Find where the given text appears and provide that cell's center as (X, Y) coordinate. 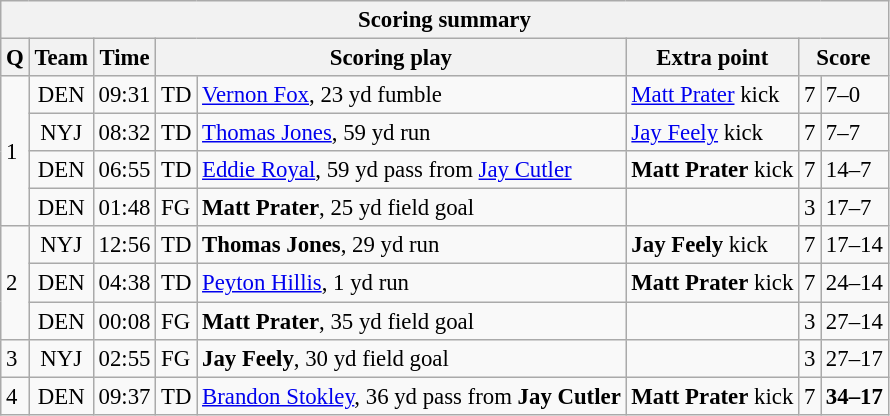
24–14 (855, 283)
2 (15, 282)
06:55 (124, 170)
01:48 (124, 208)
Time (124, 58)
1 (15, 151)
Extra point (712, 58)
09:37 (124, 396)
Eddie Royal, 59 yd pass from Jay Cutler (412, 170)
Thomas Jones, 29 yd run (412, 245)
7–0 (855, 95)
Jay Feely, 30 yd field goal (412, 358)
Brandon Stokley, 36 yd pass from Jay Cutler (412, 396)
7–7 (855, 133)
Matt Prater, 25 yd field goal (412, 208)
Vernon Fox, 23 yd fumble (412, 95)
Matt Prater, 35 yd field goal (412, 321)
34–17 (855, 396)
14–7 (855, 170)
Scoring play (391, 58)
Score (844, 58)
00:08 (124, 321)
4 (15, 396)
17–7 (855, 208)
12:56 (124, 245)
04:38 (124, 283)
Thomas Jones, 59 yd run (412, 133)
08:32 (124, 133)
27–14 (855, 321)
09:31 (124, 95)
Team (61, 58)
Peyton Hillis, 1 yd run (412, 283)
Q (15, 58)
27–17 (855, 358)
17–14 (855, 245)
Scoring summary (444, 20)
02:55 (124, 358)
